Return (X, Y) of the center of cell containing provided text 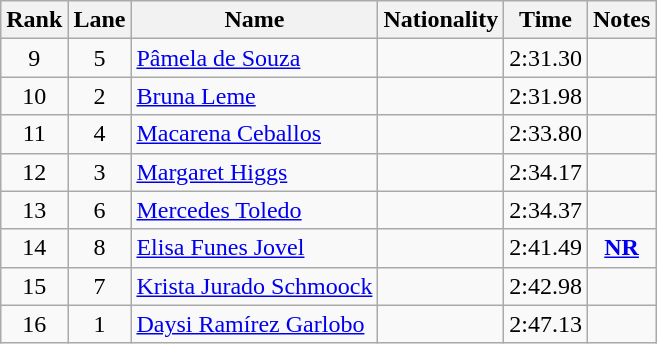
Mercedes Toledo (254, 210)
16 (34, 324)
Bruna Leme (254, 96)
3 (100, 172)
2:31.98 (546, 96)
13 (34, 210)
Macarena Ceballos (254, 134)
Elisa Funes Jovel (254, 248)
2:34.37 (546, 210)
NR (621, 248)
15 (34, 286)
1 (100, 324)
2:31.30 (546, 58)
2:41.49 (546, 248)
5 (100, 58)
4 (100, 134)
11 (34, 134)
2:34.17 (546, 172)
Nationality (441, 20)
12 (34, 172)
7 (100, 286)
2:42.98 (546, 286)
Lane (100, 20)
2:47.13 (546, 324)
6 (100, 210)
8 (100, 248)
2:33.80 (546, 134)
Pâmela de Souza (254, 58)
Name (254, 20)
10 (34, 96)
14 (34, 248)
Daysi Ramírez Garlobo (254, 324)
9 (34, 58)
Margaret Higgs (254, 172)
2 (100, 96)
Time (546, 20)
Krista Jurado Schmoock (254, 286)
Rank (34, 20)
Notes (621, 20)
